Search for the cell housing the specified text and yield its [X, Y] center coordinate. 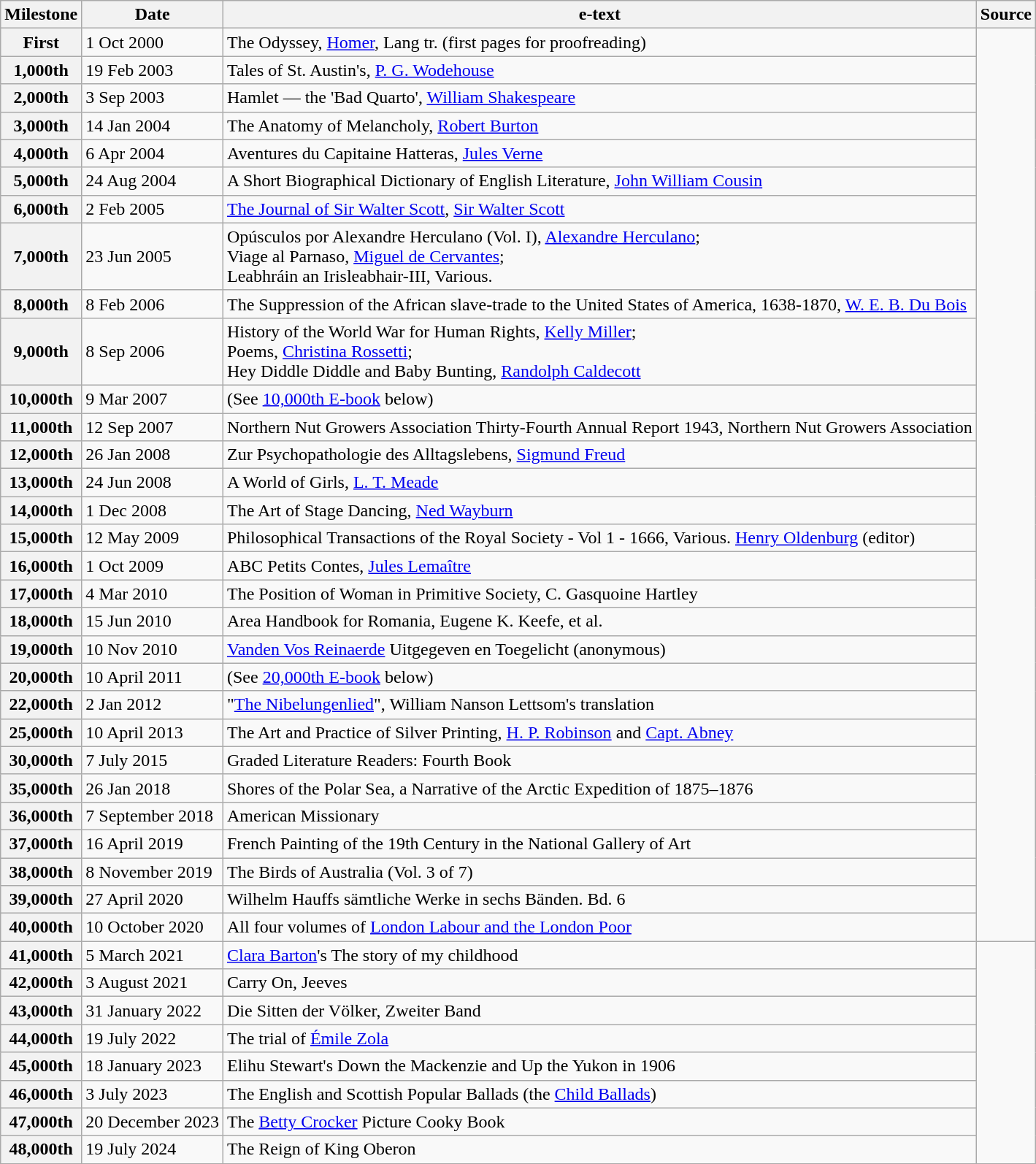
19 July 2022 [153, 1038]
10 April 2013 [153, 732]
7 September 2018 [153, 816]
The trial of Émile Zola [599, 1038]
The Odyssey, Homer, Lang tr. (first pages for proofreading) [599, 42]
Opúsculos por Alexandre Herculano (Vol. I), Alexandre Herculano; Viage al Parnaso, Miguel de Cervantes; Leabhráin an Irisleabhair-III, Various. [599, 256]
15 Jun 2010 [153, 621]
(See 20,000th E-book below) [599, 677]
31 January 2022 [153, 1011]
2,000th [41, 98]
16,000th [41, 566]
The Betty Crocker Picture Cooky Book [599, 1122]
Zur Psychopathologie des Alltagslebens, Sigmund Freud [599, 455]
The Position of Woman in Primitive Society, C. Gasquoine Hartley [599, 594]
Area Handbook for Romania, Eugene K. Keefe, et al. [599, 621]
22,000th [41, 705]
13,000th [41, 483]
44,000th [41, 1038]
A World of Girls, L. T. Meade [599, 483]
Vanden Vos Reinaerde Uitgegeven en Toegelicht (anonymous) [599, 649]
The Journal of Sir Walter Scott, Sir Walter Scott [599, 209]
1 Dec 2008 [153, 510]
Northern Nut Growers Association Thirty-Fourth Annual Report 1943, Northern Nut Growers Association [599, 427]
The Suppression of the African slave-trade to the United States of America, 1638-1870, W. E. B. Du Bois [599, 304]
38,000th [41, 871]
Date [153, 15]
20,000th [41, 677]
Clara Barton's The story of my childhood [599, 955]
First [41, 42]
39,000th [41, 900]
10 Nov 2010 [153, 649]
45,000th [41, 1066]
24 Aug 2004 [153, 181]
19,000th [41, 649]
14 Jan 2004 [153, 126]
46,000th [41, 1094]
9,000th [41, 351]
1,000th [41, 70]
Die Sitten der Völker, Zweiter Band [599, 1011]
Carry On, Jeeves [599, 983]
40,000th [41, 927]
15,000th [41, 538]
2 Feb 2005 [153, 209]
3 Sep 2003 [153, 98]
Aventures du Capitaine Hatteras, Jules Verne [599, 153]
42,000th [41, 983]
French Painting of the 19th Century in the National Gallery of Art [599, 843]
8 Sep 2006 [153, 351]
26 Jan 2018 [153, 788]
30,000th [41, 760]
4,000th [41, 153]
10,000th [41, 399]
7 July 2015 [153, 760]
5 March 2021 [153, 955]
3 July 2023 [153, 1094]
12,000th [41, 455]
Elihu Stewart's Down the Mackenzie and Up the Yukon in 1906 [599, 1066]
Source [1006, 15]
20 December 2023 [153, 1122]
43,000th [41, 1011]
26 Jan 2008 [153, 455]
8 Feb 2006 [153, 304]
1 Oct 2009 [153, 566]
24 Jun 2008 [153, 483]
10 October 2020 [153, 927]
12 May 2009 [153, 538]
27 April 2020 [153, 900]
35,000th [41, 788]
8,000th [41, 304]
Wilhelm Hauffs sämtliche Werke in sechs Bänden. Bd. 6 [599, 900]
Milestone [41, 15]
Graded Literature Readers: Fourth Book [599, 760]
4 Mar 2010 [153, 594]
e-text [599, 15]
6 Apr 2004 [153, 153]
The Art of Stage Dancing, Ned Wayburn [599, 510]
12 Sep 2007 [153, 427]
The Birds of Australia (Vol. 3 of 7) [599, 871]
Philosophical Transactions of the Royal Society - Vol 1 - 1666, Various. Henry Oldenburg (editor) [599, 538]
History of the World War for Human Rights, Kelly Miller; Poems, Christina Rossetti; Hey Diddle Diddle and Baby Bunting, Randolph Caldecott [599, 351]
3 August 2021 [153, 983]
18 January 2023 [153, 1066]
14,000th [41, 510]
16 April 2019 [153, 843]
The Anatomy of Melancholy, Robert Burton [599, 126]
10 April 2011 [153, 677]
47,000th [41, 1122]
5,000th [41, 181]
9 Mar 2007 [153, 399]
Hamlet — the 'Bad Quarto', William Shakespeare [599, 98]
8 November 2019 [153, 871]
All four volumes of London Labour and the London Poor [599, 927]
The Reign of King Oberon [599, 1149]
36,000th [41, 816]
The English and Scottish Popular Ballads (the Child Ballads) [599, 1094]
37,000th [41, 843]
17,000th [41, 594]
19 July 2024 [153, 1149]
"The Nibelungenlied", William Nanson Lettsom's translation [599, 705]
A Short Biographical Dictionary of English Literature, John William Cousin [599, 181]
American Missionary [599, 816]
The Art and Practice of Silver Printing, H. P. Robinson and Capt. Abney [599, 732]
ABC Petits Contes, Jules Lemaître [599, 566]
48,000th [41, 1149]
Tales of St. Austin's, P. G. Wodehouse [599, 70]
41,000th [41, 955]
2 Jan 2012 [153, 705]
1 Oct 2000 [153, 42]
3,000th [41, 126]
19 Feb 2003 [153, 70]
7,000th [41, 256]
6,000th [41, 209]
Shores of the Polar Sea, a Narrative of the Arctic Expedition of 1875–1876 [599, 788]
23 Jun 2005 [153, 256]
11,000th [41, 427]
(See 10,000th E-book below) [599, 399]
18,000th [41, 621]
25,000th [41, 732]
